Identify which cell holds the provided text, then report its (X, Y) central coordinate. 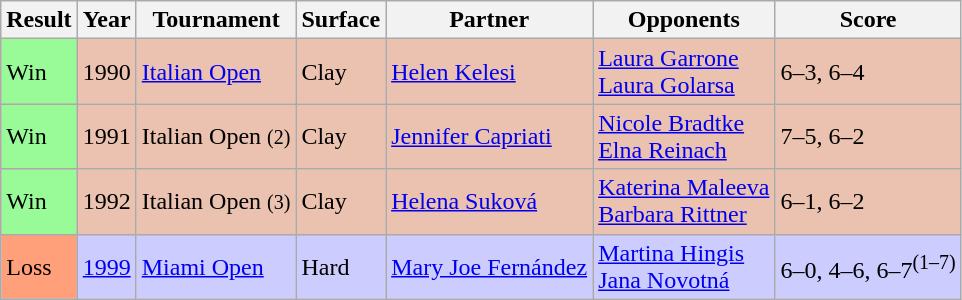
Helena Suková (490, 202)
6–1, 6–2 (868, 202)
Katerina Maleeva Barbara Rittner (684, 202)
1991 (106, 136)
1999 (106, 266)
Partner (490, 20)
Miami Open (216, 266)
Helen Kelesi (490, 72)
6–0, 4–6, 6–7(1–7) (868, 266)
6–3, 6–4 (868, 72)
Italian Open (2) (216, 136)
Opponents (684, 20)
Italian Open (3) (216, 202)
1992 (106, 202)
Mary Joe Fernández (490, 266)
Surface (341, 20)
Laura Garrone Laura Golarsa (684, 72)
Nicole Bradtke Elna Reinach (684, 136)
Tournament (216, 20)
Result (39, 20)
Jennifer Capriati (490, 136)
Italian Open (216, 72)
7–5, 6–2 (868, 136)
1990 (106, 72)
Martina Hingis Jana Novotná (684, 266)
Loss (39, 266)
Year (106, 20)
Hard (341, 266)
Score (868, 20)
